Search for the cell housing the specified text and yield its [x, y] center coordinate. 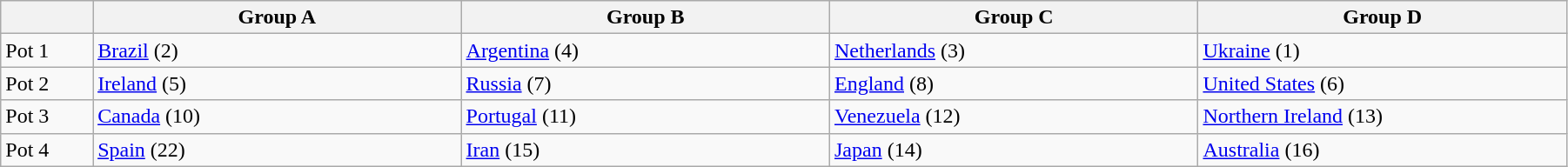
Group D [1383, 17]
Japan (14) [1013, 150]
Venezuela (12) [1013, 117]
Australia (16) [1383, 150]
Brazil (2) [277, 50]
Portugal (11) [646, 117]
England (8) [1013, 83]
Northern Ireland (13) [1383, 117]
Iran (15) [646, 150]
Spain (22) [277, 150]
Netherlands (3) [1013, 50]
Ukraine (1) [1383, 50]
Ireland (5) [277, 83]
Canada (10) [277, 117]
Group B [646, 17]
Pot 2 [47, 83]
Argentina (4) [646, 50]
Group A [277, 17]
Pot 4 [47, 150]
United States (6) [1383, 83]
Pot 1 [47, 50]
Group C [1013, 17]
Russia (7) [646, 83]
Pot 3 [47, 117]
